From the cell containing the given text, extract its center point as (X, Y) coordinate. 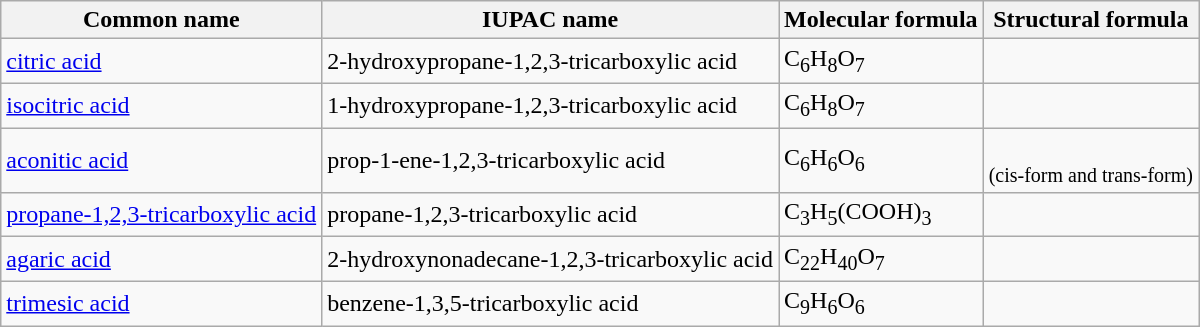
C9H6O6 (882, 303)
1-hydroxypropane-1,2,3-tricarboxylic acid (550, 105)
citric acid (162, 61)
2-hydroxypropane-1,2,3-tricarboxylic acid (550, 61)
Common name (162, 20)
C22H40O7 (882, 259)
isocitric acid (162, 105)
IUPAC name (550, 20)
Structural formula (1090, 20)
benzene-1,3,5-tricarboxylic acid (550, 303)
C3H5(COOH)3 (882, 215)
agaric acid (162, 259)
(cis-form and trans-form) (1090, 160)
prop-1-ene-1,2,3-tricarboxylic acid (550, 160)
Molecular formula (882, 20)
C6H6O6 (882, 160)
trimesic acid (162, 303)
2-hydroxynonadecane-1,2,3-tricarboxylic acid (550, 259)
aconitic acid (162, 160)
